From the cell containing the given text, extract its center point as [x, y] coordinate. 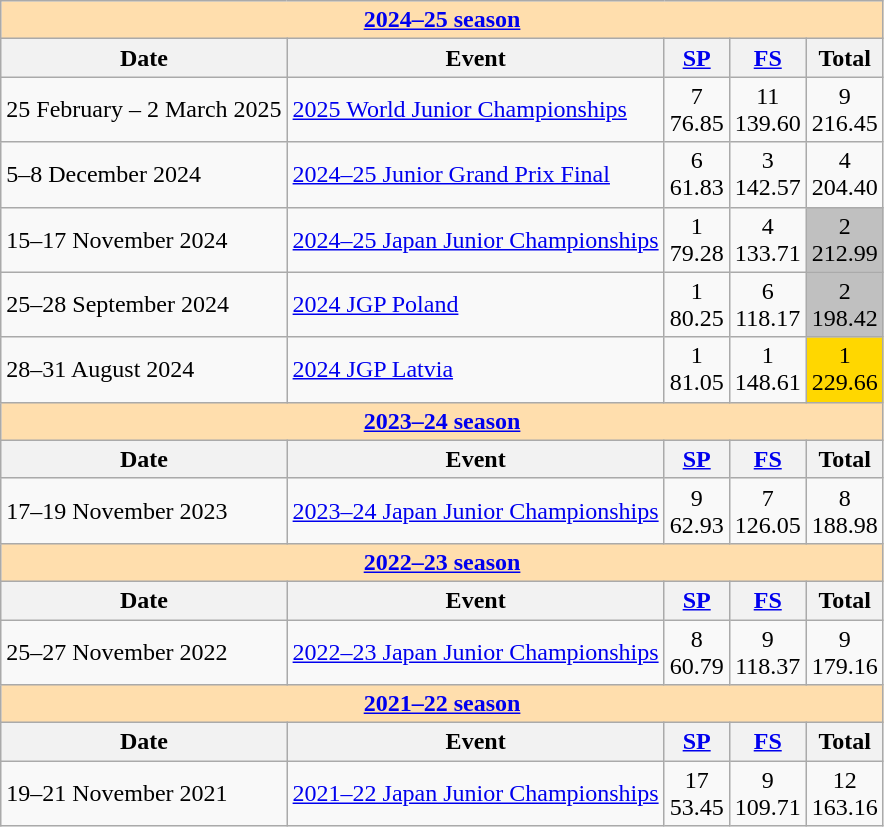
9 109.71 [768, 794]
2022–23 Japan Junior Championships [476, 652]
2023–24 season [442, 421]
9 118.37 [768, 652]
1 229.66 [844, 370]
9 62.93 [696, 510]
5–8 December 2024 [144, 174]
17–19 November 2023 [144, 510]
8 60.79 [696, 652]
2024 JGP Latvia [476, 370]
9 179.16 [844, 652]
1 80.25 [696, 304]
12 163.16 [844, 794]
1 148.61 [768, 370]
1 79.28 [696, 240]
7 76.85 [696, 110]
7 126.05 [768, 510]
2024 JGP Poland [476, 304]
2022–23 season [442, 562]
3 142.57 [768, 174]
2024–25 season [442, 20]
2024–25 Japan Junior Championships [476, 240]
15–17 November 2024 [144, 240]
8 188.98 [844, 510]
25–28 September 2024 [144, 304]
11 139.60 [768, 110]
2 198.42 [844, 304]
2024–25 Junior Grand Prix Final [476, 174]
2021–22 season [442, 704]
19–21 November 2021 [144, 794]
2021–22 Japan Junior Championships [476, 794]
25–27 November 2022 [144, 652]
1 81.05 [696, 370]
6 118.17 [768, 304]
28–31 August 2024 [144, 370]
2023–24 Japan Junior Championships [476, 510]
2025 World Junior Championships [476, 110]
4 133.71 [768, 240]
6 61.83 [696, 174]
9 216.45 [844, 110]
17 53.45 [696, 794]
4 204.40 [844, 174]
2 212.99 [844, 240]
25 February – 2 March 2025 [144, 110]
